Return (X, Y) of the center of cell containing provided text 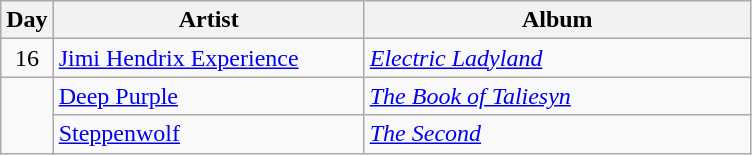
16 (27, 58)
Steppenwolf (208, 134)
Deep Purple (208, 96)
Album (557, 20)
Jimi Hendrix Experience (208, 58)
The Book of Taliesyn (557, 96)
Electric Ladyland (557, 58)
The Second (557, 134)
Day (27, 20)
Artist (208, 20)
